Find where the given text appears and provide that cell's center as (x, y) coordinate. 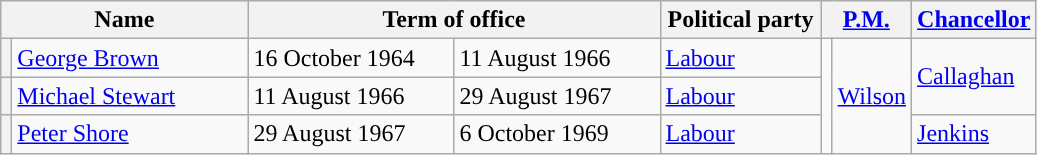
6 October 1969 (557, 134)
Political party (740, 20)
Name (124, 20)
Jenkins (974, 134)
Chancellor (974, 20)
P.M. (866, 20)
Peter Shore (130, 134)
16 October 1964 (351, 58)
Michael Stewart (130, 96)
Callaghan (974, 77)
Term of office (454, 20)
Wilson (872, 96)
George Brown (130, 58)
